Determine the (x, y) coordinate at the center of the cell enclosing the given text.  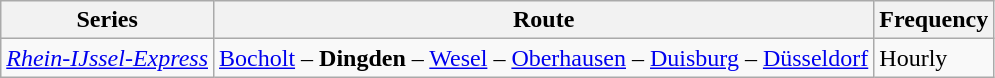
Route (544, 20)
Series (108, 20)
Bocholt – Dingden – Wesel – Oberhausen – Duisburg – Düsseldorf (544, 58)
Rhein-IJssel-Express (108, 58)
Frequency (934, 20)
Hourly (934, 58)
